Output the (X, Y) coordinate of the center of the cell containing the given text.  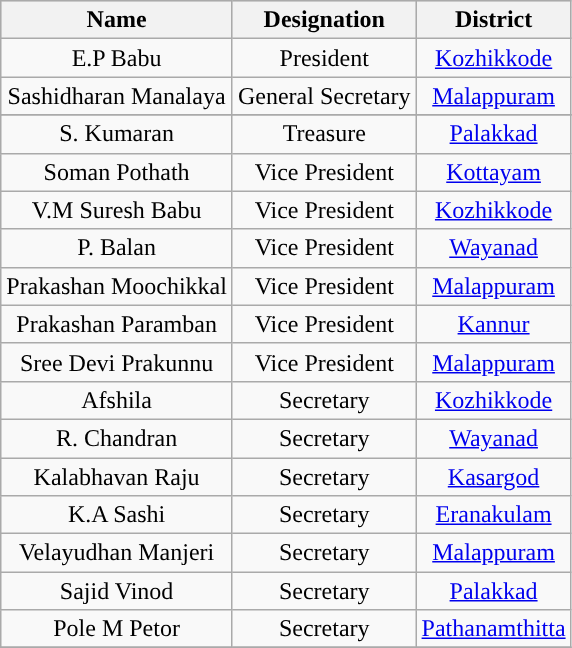
Kannur (494, 324)
Kasargod (494, 477)
Sashidharan Manalaya (117, 96)
Eranakulam (494, 515)
Treasure (324, 134)
Soman Pothath (117, 172)
E.P Babu (117, 58)
S. Kumaran (117, 134)
Name (117, 20)
Afshila (117, 400)
Sajid Vinod (117, 591)
Velayudhan Manjeri (117, 553)
Sree Devi Prakunnu (117, 362)
Prakashan Moochikkal (117, 286)
District (494, 20)
K.A Sashi (117, 515)
Designation (324, 20)
General Secretary (324, 96)
Prakashan Paramban (117, 324)
Kottayam (494, 172)
Kalabhavan Raju (117, 477)
Pole M Petor (117, 629)
V.M Suresh Babu (117, 210)
P. Balan (117, 248)
President (324, 58)
Pathanamthitta (494, 629)
R. Chandran (117, 438)
